For the text-containing cell, return its midpoint in (X, Y) coordinate format. 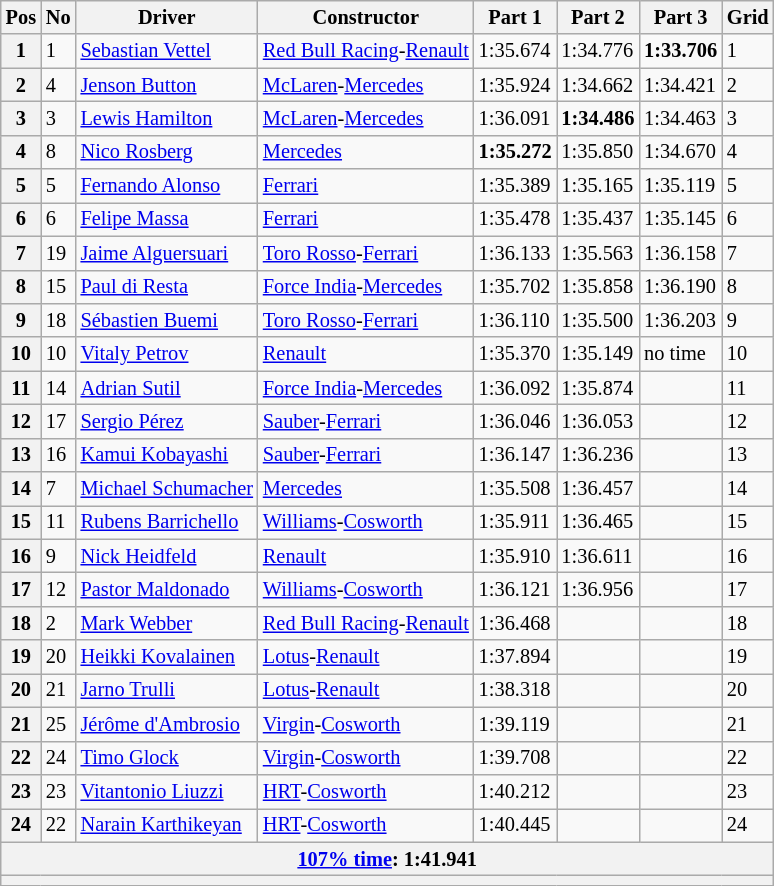
1:35.911 (516, 522)
Mark Webber (167, 623)
1:35.370 (516, 354)
1:34.463 (680, 118)
1:34.776 (598, 51)
1:35.674 (516, 51)
Sergio Pérez (167, 421)
1:36.092 (516, 388)
1:34.670 (680, 152)
1:35.500 (598, 320)
Jenson Button (167, 85)
Pos (21, 17)
1:36.611 (598, 556)
1:36.158 (680, 253)
Part 3 (680, 17)
Constructor (366, 17)
1:36.457 (598, 489)
1:39.708 (516, 758)
Felipe Massa (167, 219)
no time (680, 354)
1:35.850 (598, 152)
1:35.702 (516, 287)
1:35.272 (516, 152)
1:36.133 (516, 253)
1:35.910 (516, 556)
Adrian Sutil (167, 388)
Jérôme d'Ambrosio (167, 724)
Fernando Alonso (167, 186)
Driver (167, 17)
1:39.119 (516, 724)
1:36.147 (516, 455)
1:35.478 (516, 219)
1:36.046 (516, 421)
Lewis Hamilton (167, 118)
Michael Schumacher (167, 489)
1:34.662 (598, 85)
1:37.894 (516, 657)
1:36.465 (598, 522)
Nick Heidfeld (167, 556)
1:35.389 (516, 186)
1:35.165 (598, 186)
1:35.924 (516, 85)
1:35.119 (680, 186)
1:36.190 (680, 287)
1:35.508 (516, 489)
1:36.956 (598, 589)
1:36.468 (516, 623)
1:40.212 (516, 791)
1:36.203 (680, 320)
1:36.236 (598, 455)
Part 2 (598, 17)
Sébastien Buemi (167, 320)
1:36.091 (516, 118)
1:35.874 (598, 388)
1:35.437 (598, 219)
Narain Karthikeyan (167, 825)
Kamui Kobayashi (167, 455)
1:36.121 (516, 589)
Paul di Resta (167, 287)
1:36.053 (598, 421)
1:35.149 (598, 354)
No (58, 17)
1:40.445 (516, 825)
Jarno Trulli (167, 690)
1:33.706 (680, 51)
1:34.486 (598, 118)
1:34.421 (680, 85)
1:38.318 (516, 690)
Vitaly Petrov (167, 354)
Nico Rosberg (167, 152)
Part 1 (516, 17)
Timo Glock (167, 758)
Sebastian Vettel (167, 51)
Grid (748, 17)
1:35.145 (680, 219)
107% time: 1:41.941 (388, 859)
1:35.858 (598, 287)
1:35.563 (598, 253)
Vitantonio Liuzzi (167, 791)
Jaime Alguersuari (167, 253)
Rubens Barrichello (167, 522)
1:36.110 (516, 320)
Pastor Maldonado (167, 589)
Heikki Kovalainen (167, 657)
25 (58, 724)
